Scan for the cell matching the given text and deliver its [X, Y] coordinate at center. 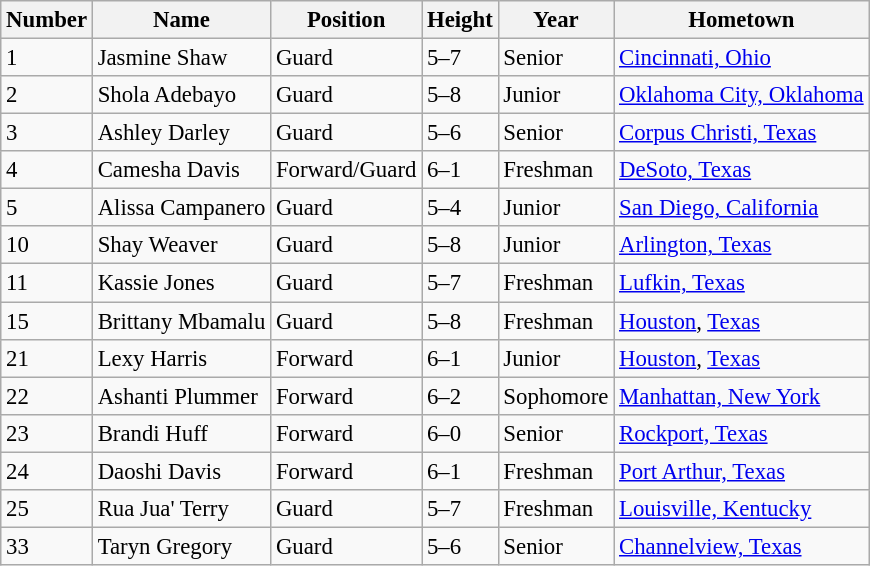
10 [47, 245]
Ashley Darley [181, 133]
Lufkin, Texas [742, 283]
Brittany Mbamalu [181, 321]
2 [47, 95]
Kassie Jones [181, 283]
Jasmine Shaw [181, 58]
Arlington, Texas [742, 245]
24 [47, 471]
5–4 [460, 208]
San Diego, California [742, 208]
11 [47, 283]
15 [47, 321]
3 [47, 133]
Port Arthur, Texas [742, 471]
Number [47, 20]
4 [47, 170]
Shola Adebayo [181, 95]
5 [47, 208]
Corpus Christi, Texas [742, 133]
21 [47, 358]
22 [47, 396]
Height [460, 20]
Channelview, Texas [742, 546]
Shay Weaver [181, 245]
Louisville, Kentucky [742, 509]
Alissa Campanero [181, 208]
1 [47, 58]
Daoshi Davis [181, 471]
Manhattan, New York [742, 396]
33 [47, 546]
6–2 [460, 396]
Oklahoma City, Oklahoma [742, 95]
Rua Jua' Terry [181, 509]
Sophomore [556, 396]
Camesha Davis [181, 170]
Hometown [742, 20]
Ashanti Plummer [181, 396]
Position [346, 20]
6–0 [460, 433]
Taryn Gregory [181, 546]
DeSoto, Texas [742, 170]
Brandi Huff [181, 433]
Lexy Harris [181, 358]
Name [181, 20]
Forward/Guard [346, 170]
Cincinnati, Ohio [742, 58]
25 [47, 509]
Rockport, Texas [742, 433]
23 [47, 433]
Year [556, 20]
